Search for the cell housing the specified text and yield its [x, y] center coordinate. 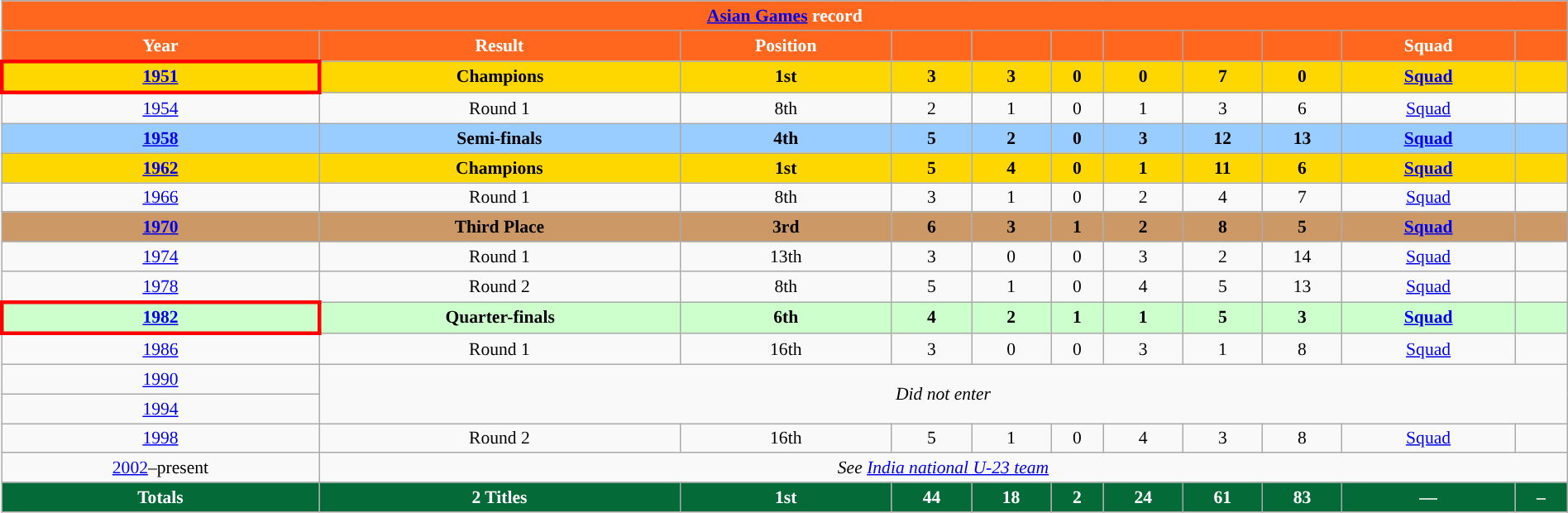
1962 [160, 168]
4th [786, 139]
1990 [160, 380]
1974 [160, 256]
Third Place [500, 228]
Did not enter [944, 394]
11 [1222, 168]
12 [1222, 139]
24 [1143, 497]
Asian Games record [784, 16]
2002–present [160, 468]
83 [1302, 497]
44 [931, 497]
1994 [160, 409]
Semi-finals [500, 139]
1998 [160, 439]
— [1429, 497]
1982 [160, 318]
Result [500, 46]
– [1542, 497]
14 [1302, 256]
3rd [786, 228]
Year [160, 46]
1986 [160, 349]
13th [786, 256]
18 [1011, 497]
Totals [160, 497]
See India national U-23 team [944, 468]
1978 [160, 286]
2 Titles [500, 497]
1951 [160, 78]
6th [786, 318]
Position [786, 46]
Quarter-finals [500, 318]
1970 [160, 228]
61 [1222, 497]
1954 [160, 109]
1958 [160, 139]
1966 [160, 198]
